Locate the cell with the specified text and output its (x, y) center coordinate. 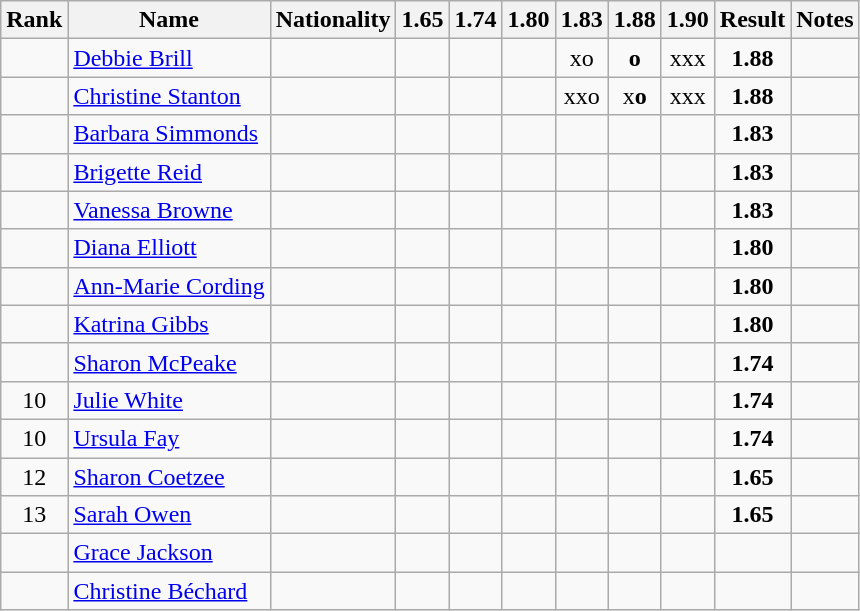
Debbie Brill (169, 58)
Sarah Owen (169, 515)
Katrina Gibbs (169, 324)
Brigette Reid (169, 172)
Barbara Simmonds (169, 134)
Grace Jackson (169, 553)
Christine Stanton (169, 96)
12 (34, 477)
Ursula Fay (169, 438)
Notes (825, 20)
Christine Béchard (169, 591)
13 (34, 515)
Name (169, 20)
Sharon Coetzee (169, 477)
Ann-Marie Cording (169, 286)
Nationality (333, 20)
Result (752, 20)
Diana Elliott (169, 248)
Rank (34, 20)
xxo (582, 96)
1.90 (688, 20)
Vanessa Browne (169, 210)
Sharon McPeake (169, 362)
Julie White (169, 400)
o (634, 58)
